Locate the cell with the specified text and output its (X, Y) center coordinate. 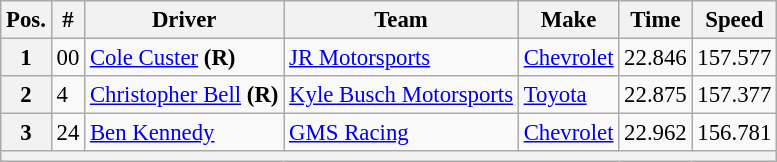
Make (568, 20)
Toyota (568, 95)
157.577 (734, 58)
Time (656, 20)
157.377 (734, 95)
JR Motorsports (402, 58)
Speed (734, 20)
2 (26, 95)
Christopher Bell (R) (184, 95)
4 (68, 95)
Driver (184, 20)
156.781 (734, 133)
1 (26, 58)
22.962 (656, 133)
00 (68, 58)
22.875 (656, 95)
Kyle Busch Motorsports (402, 95)
GMS Racing (402, 133)
Pos. (26, 20)
Cole Custer (R) (184, 58)
24 (68, 133)
3 (26, 133)
22.846 (656, 58)
Team (402, 20)
Ben Kennedy (184, 133)
# (68, 20)
